For the text-containing cell, return its midpoint in [x, y] coordinate format. 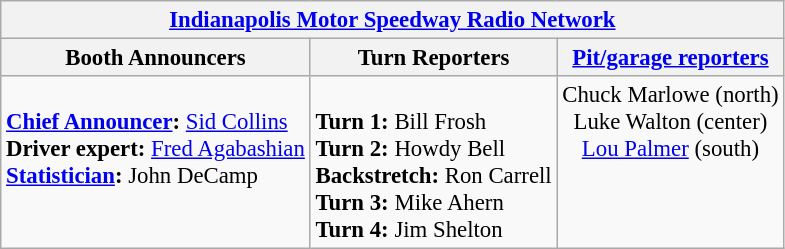
Booth Announcers [156, 58]
Chuck Marlowe (north)Luke Walton (center)Lou Palmer (south) [670, 162]
Chief Announcer: Sid Collins Driver expert: Fred Agabashian Statistician: John DeCamp [156, 162]
Turn Reporters [434, 58]
Pit/garage reporters [670, 58]
Indianapolis Motor Speedway Radio Network [392, 20]
Turn 1: Bill Frosh Turn 2: Howdy Bell Backstretch: Ron Carrell Turn 3: Mike Ahern Turn 4: Jim Shelton [434, 162]
